For the text-containing cell, return its midpoint in [x, y] coordinate format. 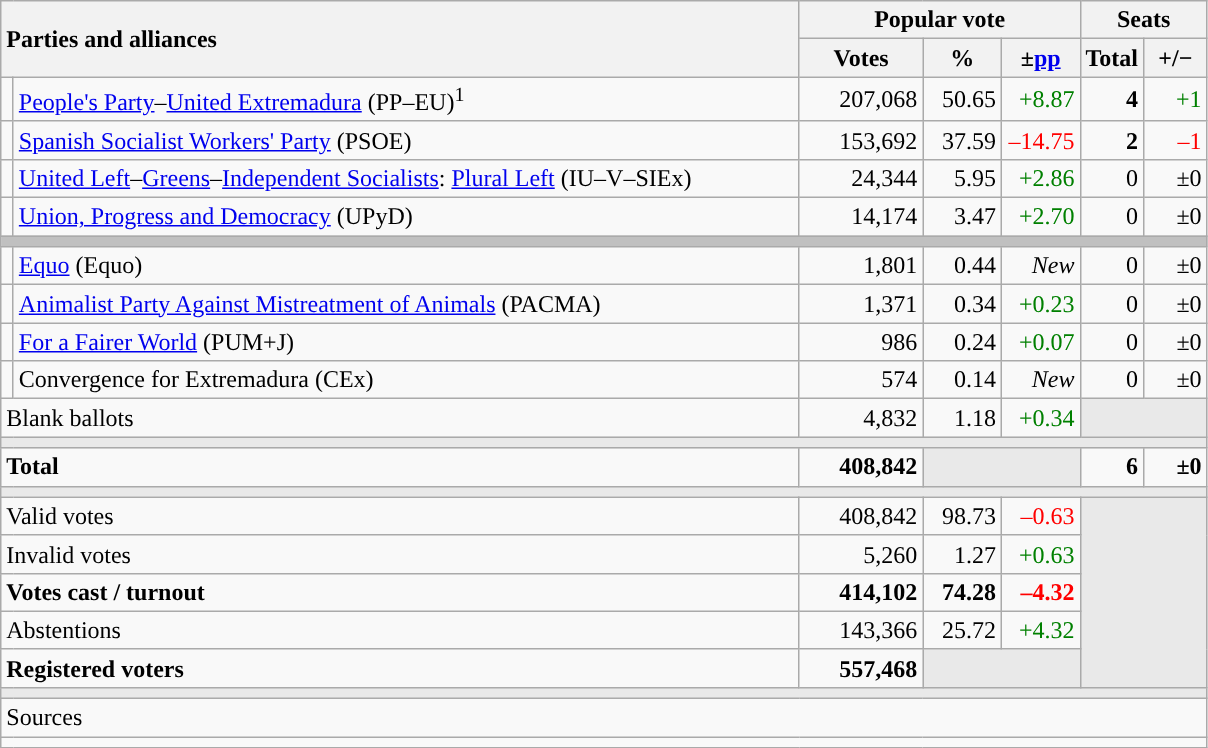
+2.86 [1040, 178]
14,174 [861, 217]
Abstentions [400, 630]
74.28 [962, 592]
1,801 [861, 266]
Spanish Socialist Workers' Party (PSOE) [406, 140]
Parties and alliances [400, 39]
Equo (Equo) [406, 266]
0.14 [962, 380]
For a Fairer World (PUM+J) [406, 342]
986 [861, 342]
1.27 [962, 554]
–1 [1176, 140]
4 [1112, 100]
0.44 [962, 266]
Valid votes [400, 516]
+0.34 [1040, 418]
±pp [1040, 58]
+0.23 [1040, 304]
+1 [1176, 100]
574 [861, 380]
414,102 [861, 592]
United Left–Greens–Independent Socialists: Plural Left (IU–V–SIEx) [406, 178]
0.24 [962, 342]
Votes cast / turnout [400, 592]
+2.70 [1040, 217]
1.18 [962, 418]
Seats [1144, 20]
Animalist Party Against Mistreatment of Animals (PACMA) [406, 304]
–0.63 [1040, 516]
5,260 [861, 554]
+/− [1176, 58]
+0.07 [1040, 342]
4,832 [861, 418]
Sources [604, 718]
3.47 [962, 217]
37.59 [962, 140]
1,371 [861, 304]
Popular vote [940, 20]
Convergence for Extremadura (CEx) [406, 380]
+0.63 [1040, 554]
143,366 [861, 630]
25.72 [962, 630]
5.95 [962, 178]
Votes [861, 58]
0.34 [962, 304]
50.65 [962, 100]
% [962, 58]
Union, Progress and Democracy (UPyD) [406, 217]
557,468 [861, 668]
153,692 [861, 140]
Invalid votes [400, 554]
Registered voters [400, 668]
People's Party–United Extremadura (PP–EU)1 [406, 100]
–4.32 [1040, 592]
+8.87 [1040, 100]
24,344 [861, 178]
+4.32 [1040, 630]
–14.75 [1040, 140]
98.73 [962, 516]
Blank ballots [400, 418]
207,068 [861, 100]
2 [1112, 140]
6 [1112, 467]
